Find where the given text appears and provide that cell's center as (X, Y) coordinate. 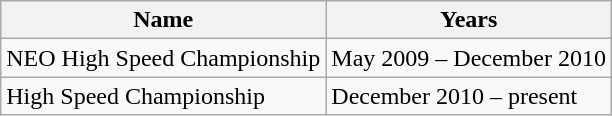
High Speed Championship (164, 96)
Name (164, 20)
Years (469, 20)
May 2009 – December 2010 (469, 58)
NEO High Speed Championship (164, 58)
December 2010 – present (469, 96)
